For the text-containing cell, return its midpoint in (x, y) coordinate format. 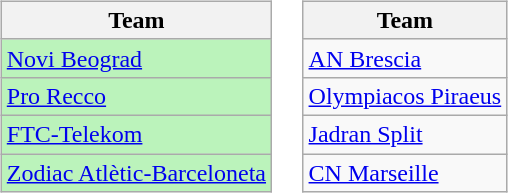
CN Marseille (405, 173)
Pro Recco (136, 96)
Zodiac Atlètic-Barceloneta (136, 173)
Jadran Split (405, 134)
Olympiacos Piraeus (405, 96)
AN Brescia (405, 58)
FTC-Telekom (136, 134)
Novi Beograd (136, 58)
